Return (X, Y) of the center of cell containing provided text 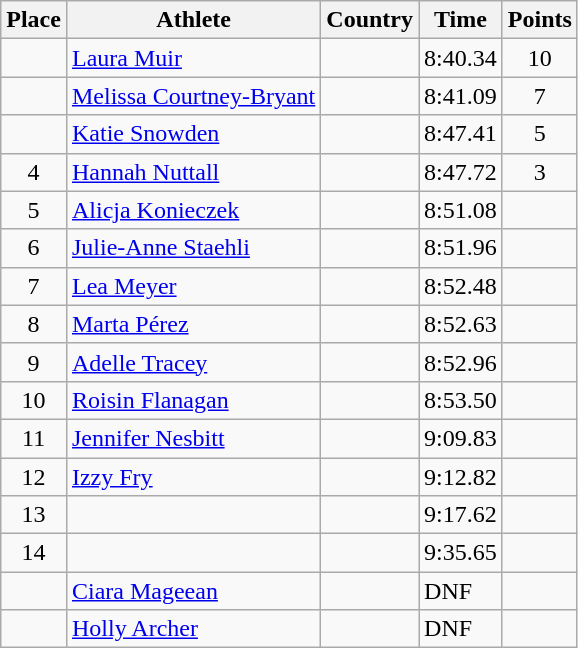
Melissa Courtney-Bryant (193, 96)
Time (461, 20)
8:53.50 (461, 400)
Athlete (193, 20)
Country (370, 20)
Laura Muir (193, 58)
14 (34, 553)
Julie-Anne Staehli (193, 248)
Roisin Flanagan (193, 400)
6 (34, 248)
8:52.96 (461, 362)
Ciara Mageean (193, 591)
Hannah Nuttall (193, 172)
8 (34, 324)
8:47.72 (461, 172)
13 (34, 515)
9:17.62 (461, 515)
Points (540, 20)
8:40.34 (461, 58)
3 (540, 172)
Place (34, 20)
Adelle Tracey (193, 362)
9 (34, 362)
Alicja Konieczek (193, 210)
8:41.09 (461, 96)
Katie Snowden (193, 134)
11 (34, 438)
9:35.65 (461, 553)
4 (34, 172)
8:47.41 (461, 134)
Marta Pérez (193, 324)
Jennifer Nesbitt (193, 438)
9:12.82 (461, 477)
Lea Meyer (193, 286)
8:52.48 (461, 286)
8:51.96 (461, 248)
Izzy Fry (193, 477)
Holly Archer (193, 629)
12 (34, 477)
8:52.63 (461, 324)
8:51.08 (461, 210)
9:09.83 (461, 438)
